Return the [x, y] coordinate for the center point of the cell that contains the specified text.  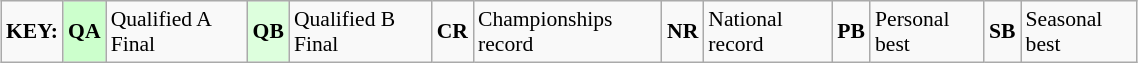
Seasonal best [1079, 32]
Qualified B Final [360, 32]
KEY: [32, 32]
NR [682, 32]
Personal best [927, 32]
National record [768, 32]
SB [1002, 32]
Championships record [568, 32]
QB [268, 32]
PB [851, 32]
CR [452, 32]
QA [84, 32]
Qualified A Final [177, 32]
